Return [X, Y] of the center of cell containing provided text 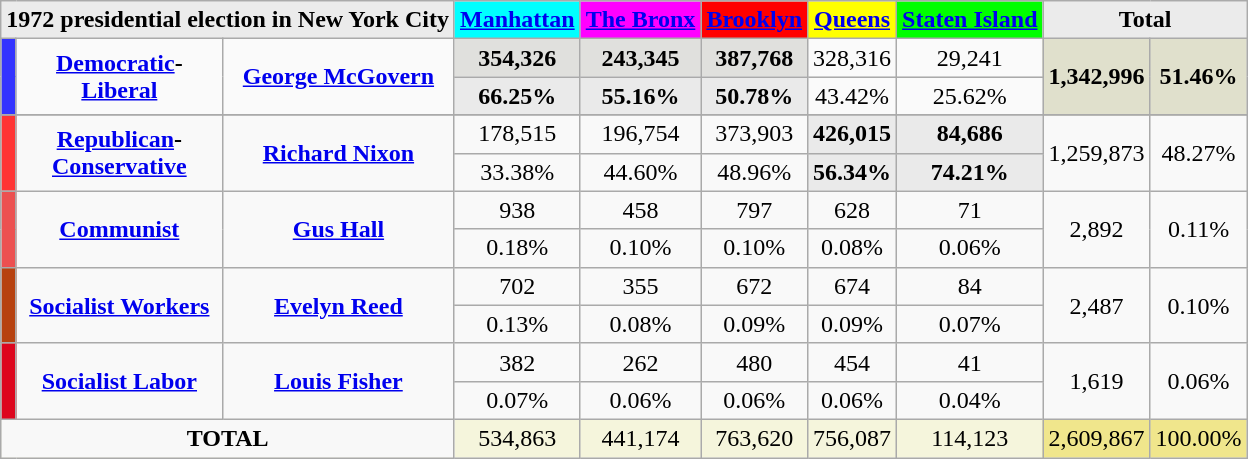
1,259,873 [1096, 153]
71 [970, 210]
Gus Hall [338, 229]
480 [754, 362]
0.13% [517, 324]
25.62% [970, 96]
196,754 [640, 134]
373,903 [754, 134]
66.25% [517, 96]
454 [852, 362]
Brooklyn [754, 20]
702 [517, 286]
178,515 [517, 134]
0.18% [517, 248]
243,345 [640, 58]
Democratic-Liberal [119, 77]
1,342,996 [1096, 77]
1,619 [1096, 381]
56.34% [852, 172]
354,326 [517, 58]
84,686 [970, 134]
355 [640, 286]
50.78% [754, 96]
387,768 [754, 58]
Republican-Conservative [119, 153]
Richard Nixon [338, 153]
33.38% [517, 172]
48.96% [754, 172]
0.11% [1198, 229]
Total [1145, 20]
756,087 [852, 438]
426,015 [852, 134]
458 [640, 210]
74.21% [970, 172]
48.27% [1198, 153]
938 [517, 210]
44.60% [640, 172]
441,174 [640, 438]
674 [852, 286]
114,123 [970, 438]
Evelyn Reed [338, 305]
797 [754, 210]
Manhattan [517, 20]
51.46% [1198, 77]
Communist [119, 229]
534,863 [517, 438]
2,609,867 [1096, 438]
The Bronx [640, 20]
George McGovern [338, 77]
0.04% [970, 400]
1972 presidential election in New York City [228, 20]
55.16% [640, 96]
43.42% [852, 96]
672 [754, 286]
84 [970, 286]
628 [852, 210]
328,316 [852, 58]
2,892 [1096, 229]
TOTAL [228, 438]
41 [970, 362]
382 [517, 362]
Queens [852, 20]
Staten Island [970, 20]
Louis Fisher [338, 381]
262 [640, 362]
Socialist Labor [119, 381]
29,241 [970, 58]
100.00% [1198, 438]
Socialist Workers [119, 305]
763,620 [754, 438]
2,487 [1096, 305]
